Find where the given text appears and provide that cell's center as [x, y] coordinate. 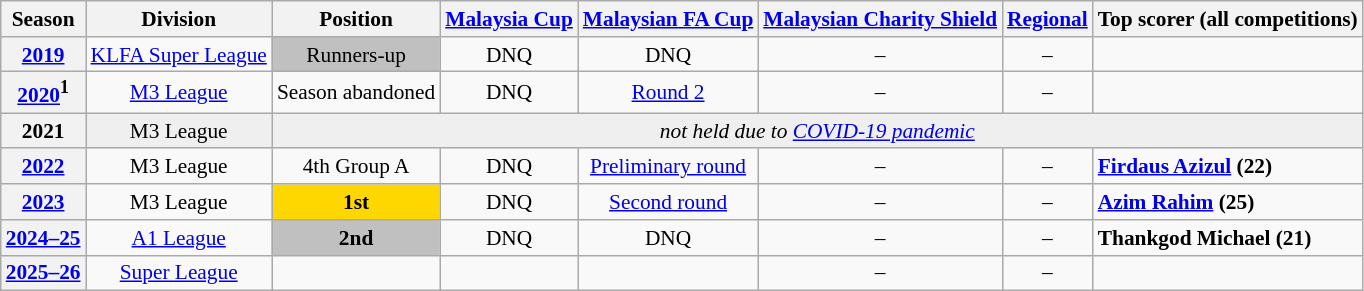
KLFA Super League [179, 55]
2nd [356, 238]
Runners-up [356, 55]
Azim Rahim (25) [1228, 202]
2025–26 [44, 273]
1st [356, 202]
2023 [44, 202]
2019 [44, 55]
2024–25 [44, 238]
Malaysian Charity Shield [880, 19]
Second round [668, 202]
Regional [1048, 19]
Malaysia Cup [509, 19]
Season abandoned [356, 92]
2022 [44, 167]
Super League [179, 273]
Thankgod Michael (21) [1228, 238]
A1 League [179, 238]
Position [356, 19]
Malaysian FA Cup [668, 19]
Season [44, 19]
2021 [44, 131]
not held due to COVID-19 pandemic [818, 131]
Round 2 [668, 92]
Division [179, 19]
Firdaus Azizul (22) [1228, 167]
Preliminary round [668, 167]
Top scorer (all competitions) [1228, 19]
4th Group A [356, 167]
20201 [44, 92]
